Find where the given text appears and provide that cell's center as (X, Y) coordinate. 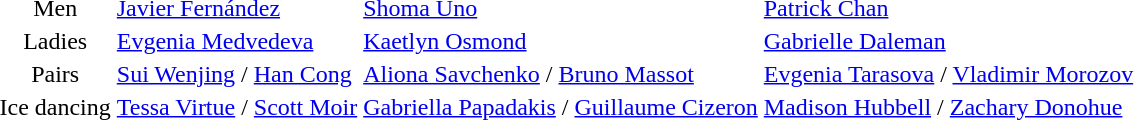
Kaetlyn Osmond (561, 41)
Aliona Savchenko / Bruno Massot (561, 74)
Evgenia Tarasova / Vladimir Morozov (948, 74)
Gabrielle Daleman (948, 41)
Sui Wenjing / Han Cong (236, 74)
Evgenia Medvedeva (236, 41)
